Find where the given text appears and provide that cell's center as [X, Y] coordinate. 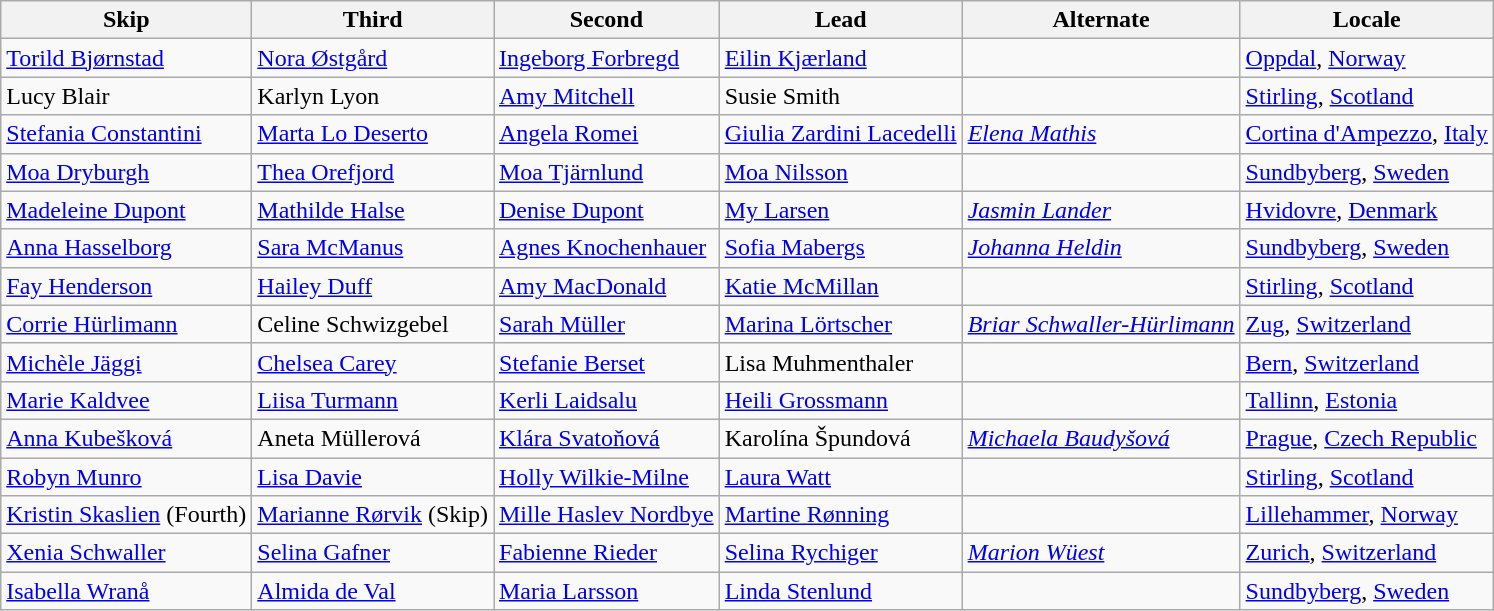
Mathilde Halse [373, 210]
Lisa Muhmenthaler [840, 362]
Heili Grossmann [840, 400]
Chelsea Carey [373, 362]
Hvidovre, Denmark [1366, 210]
Marina Lörtscher [840, 324]
Locale [1366, 20]
Thea Orefjord [373, 172]
Corrie Hürlimann [126, 324]
Xenia Schwaller [126, 553]
Cortina d'Ampezzo, Italy [1366, 134]
Lillehammer, Norway [1366, 515]
Elena Mathis [1101, 134]
Moa Dryburgh [126, 172]
Zug, Switzerland [1366, 324]
Second [607, 20]
Hailey Duff [373, 286]
Madeleine Dupont [126, 210]
My Larsen [840, 210]
Lucy Blair [126, 96]
Giulia Zardini Lacedelli [840, 134]
Amy MacDonald [607, 286]
Amy Mitchell [607, 96]
Anna Hasselborg [126, 248]
Sara McManus [373, 248]
Ingeborg Forbregd [607, 58]
Marion Wüest [1101, 553]
Moa Tjärnlund [607, 172]
Denise Dupont [607, 210]
Fabienne Rieder [607, 553]
Zurich, Switzerland [1366, 553]
Sarah Müller [607, 324]
Michèle Jäggi [126, 362]
Liisa Turmann [373, 400]
Anna Kubešková [126, 438]
Almida de Val [373, 591]
Fay Henderson [126, 286]
Moa Nilsson [840, 172]
Katie McMillan [840, 286]
Stefania Constantini [126, 134]
Johanna Heldin [1101, 248]
Agnes Knochenhauer [607, 248]
Klára Svatoňová [607, 438]
Alternate [1101, 20]
Marie Kaldvee [126, 400]
Oppdal, Norway [1366, 58]
Selina Gafner [373, 553]
Aneta Müllerová [373, 438]
Selina Rychiger [840, 553]
Lisa Davie [373, 477]
Prague, Czech Republic [1366, 438]
Bern, Switzerland [1366, 362]
Kerli Laidsalu [607, 400]
Karolína Špundová [840, 438]
Susie Smith [840, 96]
Nora Østgård [373, 58]
Kristin Skaslien (Fourth) [126, 515]
Isabella Wranå [126, 591]
Robyn Munro [126, 477]
Jasmin Lander [1101, 210]
Karlyn Lyon [373, 96]
Skip [126, 20]
Mille Haslev Nordbye [607, 515]
Linda Stenlund [840, 591]
Tallinn, Estonia [1366, 400]
Sofia Mabergs [840, 248]
Eilin Kjærland [840, 58]
Martine Rønning [840, 515]
Stefanie Berset [607, 362]
Celine Schwizgebel [373, 324]
Lead [840, 20]
Briar Schwaller-Hürlimann [1101, 324]
Torild Bjørnstad [126, 58]
Third [373, 20]
Holly Wilkie-Milne [607, 477]
Maria Larsson [607, 591]
Angela Romei [607, 134]
Marianne Rørvik (Skip) [373, 515]
Michaela Baudyšová [1101, 438]
Laura Watt [840, 477]
Marta Lo Deserto [373, 134]
